Provide the (x, y) coordinate of the cell's center where the given text is located.  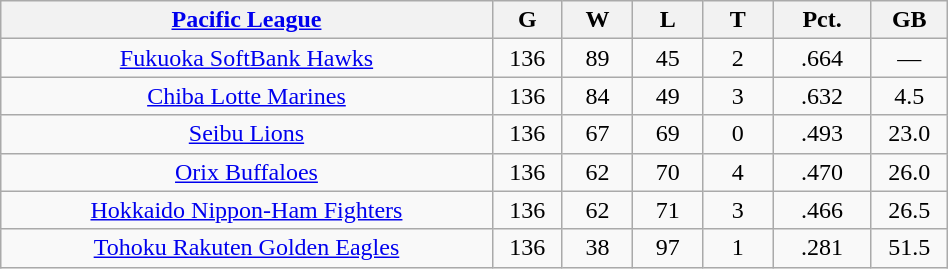
49 (668, 96)
71 (668, 210)
Tohoku Rakuten Golden Eagles (246, 248)
0 (738, 134)
45 (668, 58)
4 (738, 172)
2 (738, 58)
51.5 (909, 248)
23.0 (909, 134)
.466 (822, 210)
Seibu Lions (246, 134)
GB (909, 20)
G (527, 20)
.281 (822, 248)
89 (597, 58)
Chiba Lotte Marines (246, 96)
26.5 (909, 210)
L (668, 20)
70 (668, 172)
84 (597, 96)
.664 (822, 58)
Pacific League (246, 20)
97 (668, 248)
Pct. (822, 20)
26.0 (909, 172)
4.5 (909, 96)
Hokkaido Nippon-Ham Fighters (246, 210)
T (738, 20)
.493 (822, 134)
1 (738, 248)
.632 (822, 96)
38 (597, 248)
Orix Buffaloes (246, 172)
Fukuoka SoftBank Hawks (246, 58)
.470 (822, 172)
— (909, 58)
W (597, 20)
67 (597, 134)
69 (668, 134)
